Detect which cell encompasses the target text, then output its (X, Y) center coordinate. 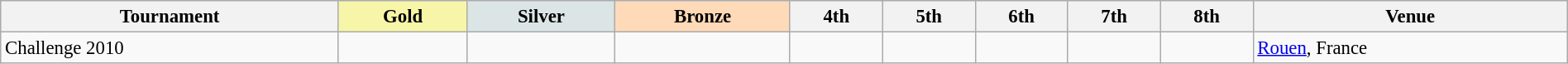
4th (836, 17)
8th (1207, 17)
Silver (541, 17)
Gold (403, 17)
5th (929, 17)
Rouen, France (1410, 48)
Bronze (703, 17)
Tournament (170, 17)
7th (1114, 17)
6th (1021, 17)
Venue (1410, 17)
Challenge 2010 (170, 48)
